Determine the (x, y) coordinate at the center of the cell enclosing the given text.  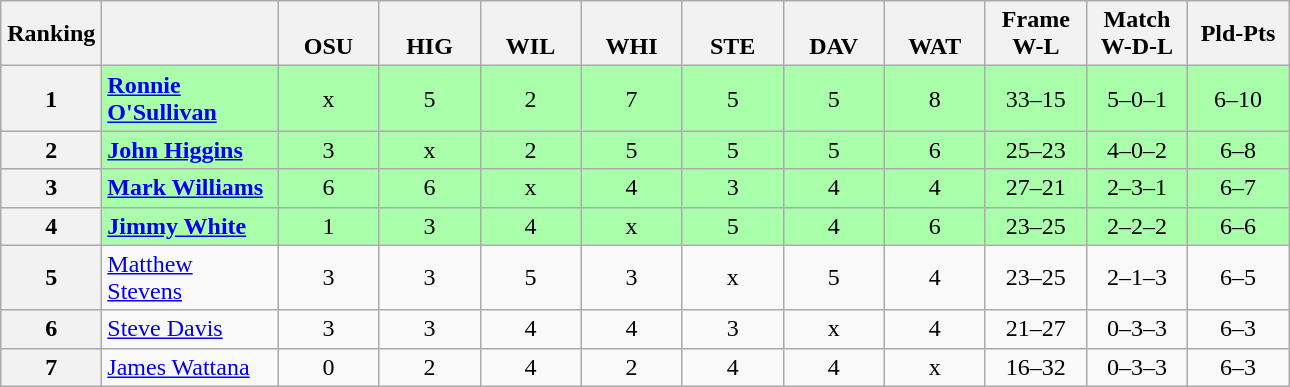
0 (328, 367)
WIL (530, 34)
5–0–1 (1136, 98)
Jimmy White (190, 226)
Matthew Stevens (190, 278)
Ronnie O'Sullivan (190, 98)
27–21 (1036, 188)
6–7 (1238, 188)
Steve Davis (190, 329)
WHI (632, 34)
Ranking (52, 34)
6–10 (1238, 98)
16–32 (1036, 367)
33–15 (1036, 98)
John Higgins (190, 150)
21–27 (1036, 329)
MatchW-D-L (1136, 34)
Pld-Pts (1238, 34)
DAV (834, 34)
2–1–3 (1136, 278)
2–3–1 (1136, 188)
FrameW-L (1036, 34)
25–23 (1036, 150)
8 (934, 98)
STE (732, 34)
2–2–2 (1136, 226)
WAT (934, 34)
6–6 (1238, 226)
6–5 (1238, 278)
OSU (328, 34)
Mark Williams (190, 188)
4–0–2 (1136, 150)
James Wattana (190, 367)
6–8 (1238, 150)
HIG (430, 34)
